Search for the cell housing the specified text and yield its [x, y] center coordinate. 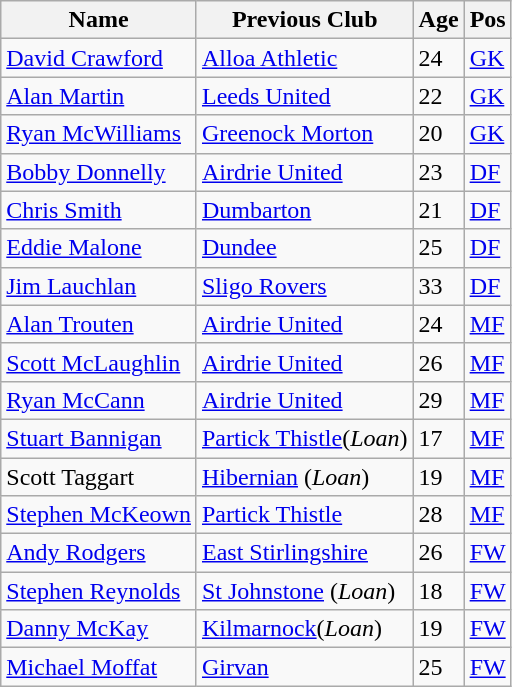
Scott McLaughlin [99, 362]
Leeds United [304, 96]
20 [438, 134]
Eddie Malone [99, 248]
29 [438, 400]
Partick Thistle [304, 515]
Partick Thistle(Loan) [304, 438]
Alan Martin [99, 96]
23 [438, 172]
Scott Taggart [99, 477]
Previous Club [304, 20]
Stephen Reynolds [99, 591]
Sligo Rovers [304, 286]
17 [438, 438]
Jim Lauchlan [99, 286]
Danny McKay [99, 629]
Greenock Morton [304, 134]
28 [438, 515]
Name [99, 20]
21 [438, 210]
33 [438, 286]
Age [438, 20]
Ryan McWilliams [99, 134]
Andy Rodgers [99, 553]
East Stirlingshire [304, 553]
Stuart Bannigan [99, 438]
Ryan McCann [99, 400]
Alan Trouten [99, 324]
Bobby Donnelly [99, 172]
Dumbarton [304, 210]
Stephen McKeown [99, 515]
David Crawford [99, 58]
Dundee [304, 248]
Chris Smith [99, 210]
Alloa Athletic [304, 58]
St Johnstone (Loan) [304, 591]
Pos [488, 20]
Hibernian (Loan) [304, 477]
Michael Moffat [99, 667]
22 [438, 96]
18 [438, 591]
Kilmarnock(Loan) [304, 629]
Girvan [304, 667]
